Provide the [x, y] coordinate of the cell's center where the given text is located.  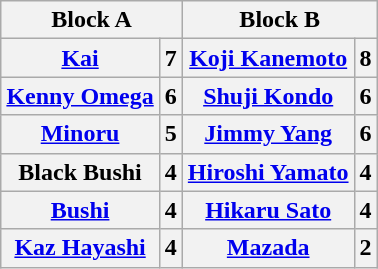
Block A [92, 20]
5 [170, 134]
Mazada [268, 248]
Hikaru Sato [268, 210]
Koji Kanemoto [268, 58]
Minoru [80, 134]
8 [366, 58]
Hiroshi Yamato [268, 172]
Black Bushi [80, 172]
Kaz Hayashi [80, 248]
2 [366, 248]
Kai [80, 58]
Block B [280, 20]
Kenny Omega [80, 96]
Jimmy Yang [268, 134]
7 [170, 58]
Bushi [80, 210]
Shuji Kondo [268, 96]
